Return [x, y] of the center of cell containing provided text 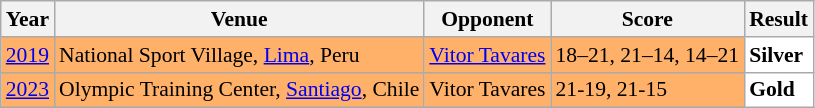
18–21, 21–14, 14–21 [647, 55]
Olympic Training Center, Santiago, Chile [239, 90]
21-19, 21-15 [647, 90]
Result [778, 19]
Year [28, 19]
Silver [778, 55]
Score [647, 19]
Venue [239, 19]
Opponent [487, 19]
2023 [28, 90]
2019 [28, 55]
National Sport Village, Lima, Peru [239, 55]
Gold [778, 90]
